Return [X, Y] of the center of cell containing provided text 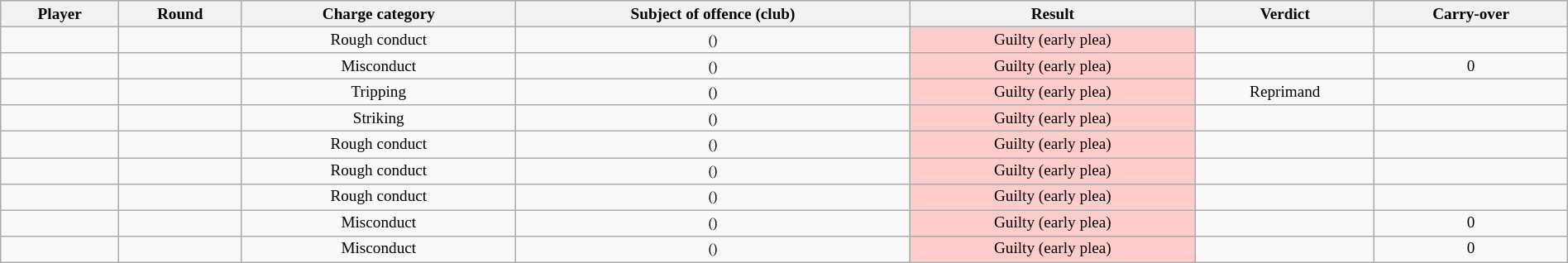
Player [60, 14]
Tripping [379, 92]
Subject of offence (club) [713, 14]
Verdict [1285, 14]
Reprimand [1285, 92]
Carry-over [1470, 14]
Result [1053, 14]
Round [180, 14]
Striking [379, 118]
Charge category [379, 14]
